For the text-containing cell, return its midpoint in [x, y] coordinate format. 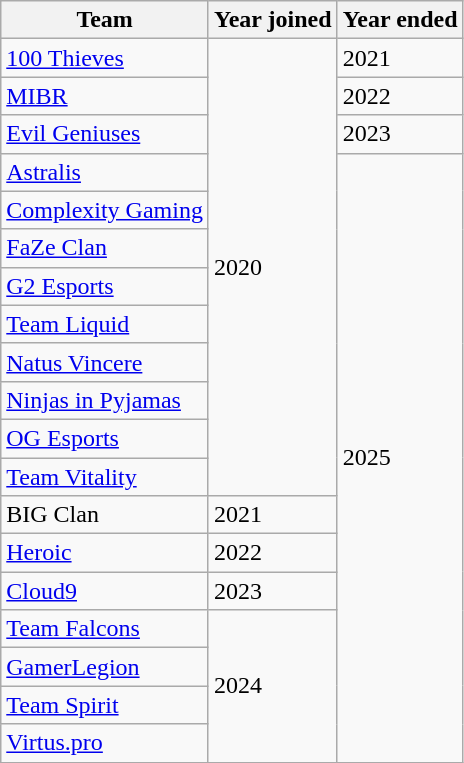
FaZe Clan [105, 248]
2025 [400, 458]
GamerLegion [105, 667]
Virtus.pro [105, 743]
Team Spirit [105, 705]
Evil Geniuses [105, 134]
Team Vitality [105, 477]
Team Liquid [105, 324]
100 Thieves [105, 58]
2024 [272, 686]
BIG Clan [105, 515]
OG Esports [105, 438]
Cloud9 [105, 591]
2020 [272, 268]
Astralis [105, 172]
Heroic [105, 553]
Ninjas in Pyjamas [105, 400]
Complexity Gaming [105, 210]
Team [105, 20]
Natus Vincere [105, 362]
Year ended [400, 20]
G2 Esports [105, 286]
Year joined [272, 20]
MIBR [105, 96]
Team Falcons [105, 629]
